Find where the given text appears and provide that cell's center as [X, Y] coordinate. 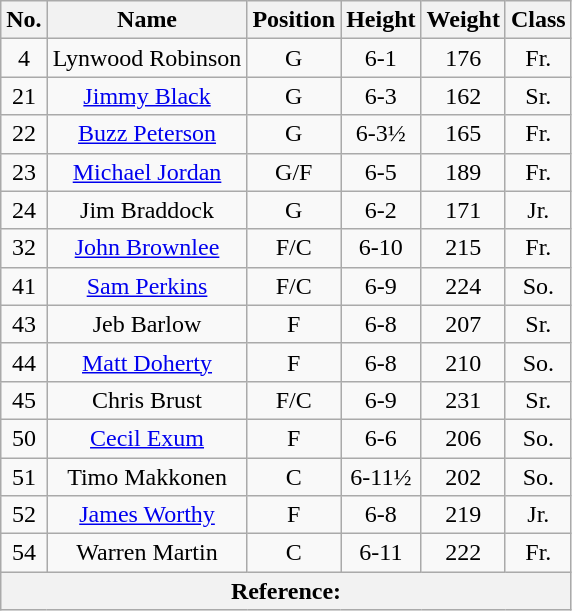
Jim Braddock [147, 210]
6-2 [381, 210]
No. [24, 20]
6-10 [381, 248]
4 [24, 58]
207 [463, 324]
John Brownlee [147, 248]
24 [24, 210]
Cecil Exum [147, 438]
Sam Perkins [147, 286]
231 [463, 400]
Michael Jordan [147, 172]
Jeb Barlow [147, 324]
Buzz Peterson [147, 134]
224 [463, 286]
6-3½ [381, 134]
James Worthy [147, 515]
52 [24, 515]
Name [147, 20]
50 [24, 438]
189 [463, 172]
43 [24, 324]
Lynwood Robinson [147, 58]
202 [463, 477]
23 [24, 172]
Class [538, 20]
Warren Martin [147, 553]
Weight [463, 20]
Reference: [286, 591]
162 [463, 96]
206 [463, 438]
21 [24, 96]
Position [294, 20]
6-11 [381, 553]
219 [463, 515]
Height [381, 20]
165 [463, 134]
171 [463, 210]
6-5 [381, 172]
G/F [294, 172]
45 [24, 400]
22 [24, 134]
6-1 [381, 58]
32 [24, 248]
215 [463, 248]
Chris Brust [147, 400]
Timo Makkonen [147, 477]
44 [24, 362]
Jimmy Black [147, 96]
6-11½ [381, 477]
6-3 [381, 96]
51 [24, 477]
6-6 [381, 438]
222 [463, 553]
41 [24, 286]
Matt Doherty [147, 362]
176 [463, 58]
210 [463, 362]
54 [24, 553]
